Return (X, Y) of the center of cell containing provided text 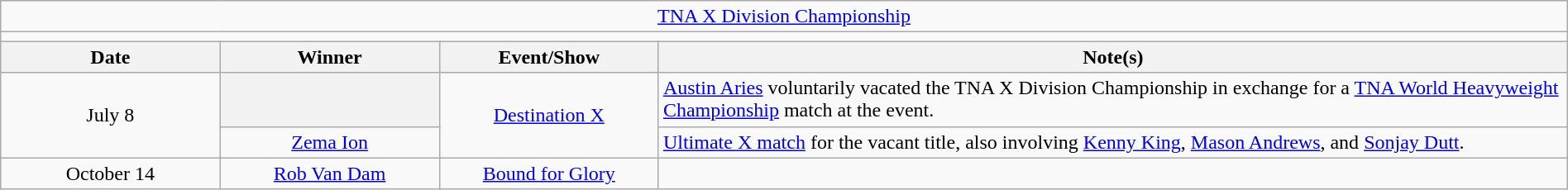
Winner (329, 57)
Rob Van Dam (329, 173)
Bound for Glory (549, 173)
Event/Show (549, 57)
Note(s) (1113, 57)
Austin Aries voluntarily vacated the TNA X Division Championship in exchange for a TNA World Heavyweight Championship match at the event. (1113, 99)
October 14 (111, 173)
July 8 (111, 116)
Date (111, 57)
Zema Ion (329, 142)
Destination X (549, 116)
Ultimate X match for the vacant title, also involving Kenny King, Mason Andrews, and Sonjay Dutt. (1113, 142)
TNA X Division Championship (784, 17)
